Capture the cell that displays the provided text and extract its (x, y) central coordinate. 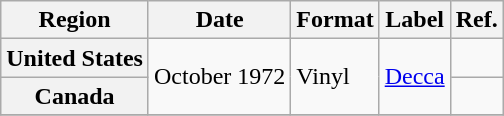
Region (75, 20)
United States (75, 58)
Vinyl (335, 77)
Date (219, 20)
Label (414, 20)
Ref. (476, 20)
Canada (75, 96)
Decca (414, 77)
Format (335, 20)
October 1972 (219, 77)
